Detect which cell encompasses the target text, then output its [X, Y] center coordinate. 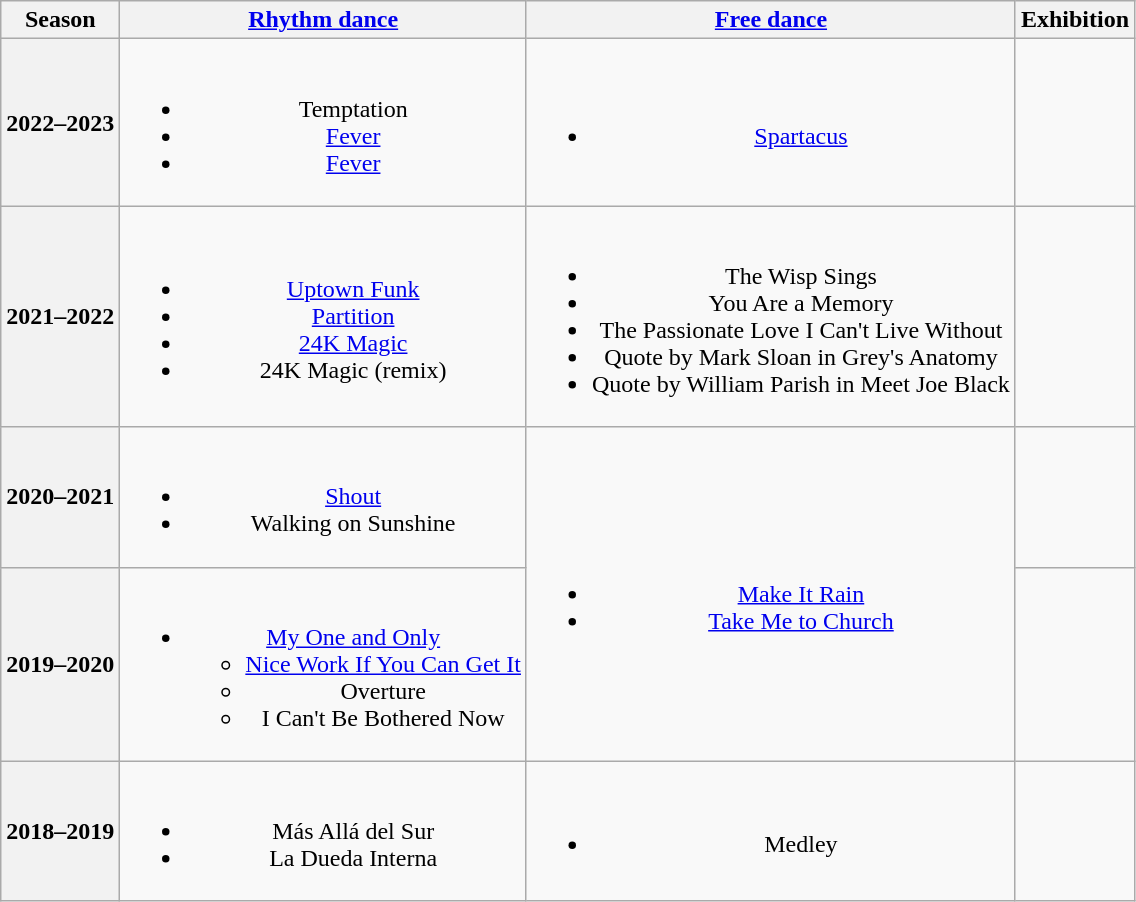
Season [60, 20]
Rhythm dance [324, 20]
2020–2021 [60, 497]
2021–2022 [60, 316]
2018–2019 [60, 831]
My One and OnlyNice Work If You Can Get ItOvertureI Can't Be Bothered Now [324, 664]
Free dance [770, 20]
Uptown Funk Partition 24K Magic 24K Magic (remix) [324, 316]
Medley [770, 831]
2019–2020 [60, 664]
2022–2023 [60, 122]
Make It Rain Take Me to Church [770, 594]
Temptation Fever Fever [324, 122]
Más Allá del SurLa Dueda Interna [324, 831]
Shout Walking on Sunshine [324, 497]
Spartacus [770, 122]
Exhibition [1074, 20]
